Find where the given text appears and provide that cell's center as [X, Y] coordinate. 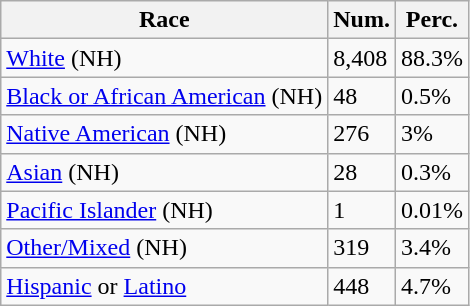
88.3% [432, 58]
0.01% [432, 210]
3% [432, 134]
8,408 [362, 58]
48 [362, 96]
Pacific Islander (NH) [164, 210]
4.7% [432, 286]
Race [164, 20]
0.3% [432, 172]
448 [362, 286]
Perc. [432, 20]
White (NH) [164, 58]
1 [362, 210]
Other/Mixed (NH) [164, 248]
Hispanic or Latino [164, 286]
3.4% [432, 248]
276 [362, 134]
28 [362, 172]
Black or African American (NH) [164, 96]
0.5% [432, 96]
Num. [362, 20]
Native American (NH) [164, 134]
319 [362, 248]
Asian (NH) [164, 172]
